Pinpoint the cell where the given text exists, returning its [x, y] midpoint coordinate. 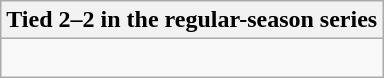
Tied 2–2 in the regular-season series [192, 20]
